Provide the [X, Y] coordinate of the cell's center where the given text is located.  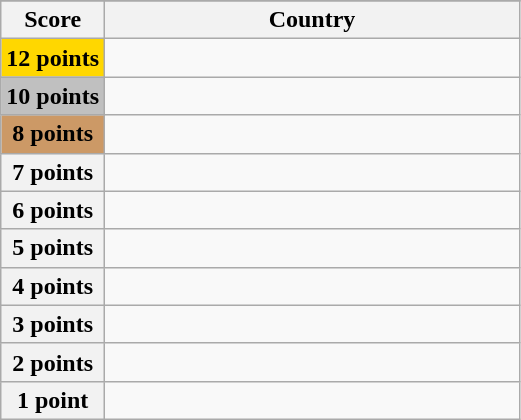
Score [53, 20]
8 points [53, 134]
1 point [53, 400]
Country [312, 20]
4 points [53, 286]
7 points [53, 172]
12 points [53, 58]
6 points [53, 210]
3 points [53, 324]
10 points [53, 96]
5 points [53, 248]
2 points [53, 362]
